Find where the given text appears and provide that cell's center as [x, y] coordinate. 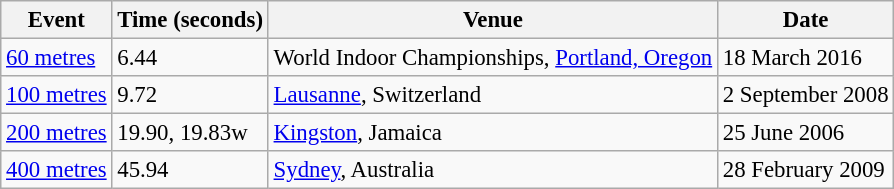
9.72 [190, 95]
400 metres [56, 170]
19.90, 19.83w [190, 133]
25 June 2006 [805, 133]
2 September 2008 [805, 95]
Time (seconds) [190, 20]
100 metres [56, 95]
Kingston, Jamaica [492, 133]
28 February 2009 [805, 170]
6.44 [190, 58]
200 metres [56, 133]
18 March 2016 [805, 58]
Sydney, Australia [492, 170]
Venue [492, 20]
45.94 [190, 170]
60 metres [56, 58]
World Indoor Championships, Portland, Oregon [492, 58]
Lausanne, Switzerland [492, 95]
Event [56, 20]
Date [805, 20]
